Capture the cell that displays the provided text and extract its [x, y] central coordinate. 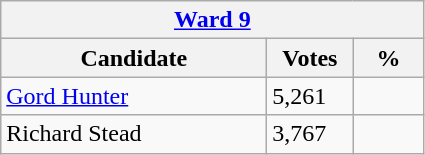
5,261 [310, 96]
Candidate [134, 58]
% [388, 58]
Votes [310, 58]
Gord Hunter [134, 96]
3,767 [310, 134]
Ward 9 [212, 20]
Richard Stead [134, 134]
